For the text-containing cell, return its midpoint in (X, Y) coordinate format. 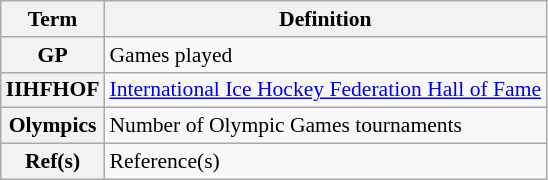
Olympics (53, 126)
GP (53, 55)
Definition (325, 19)
Reference(s) (325, 162)
Term (53, 19)
Number of Olympic Games tournaments (325, 126)
IIHFHOF (53, 90)
International Ice Hockey Federation Hall of Fame (325, 90)
Games played (325, 55)
Ref(s) (53, 162)
